Pinpoint the cell where the given text exists, returning its [X, Y] midpoint coordinate. 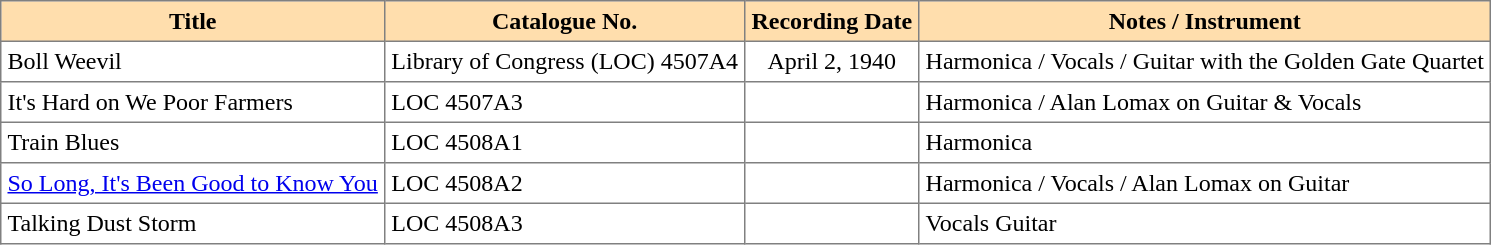
Train Blues [193, 142]
Harmonica / Alan Lomax on Guitar & Vocals [1205, 102]
Harmonica [1205, 142]
Talking Dust Storm [193, 223]
Title [193, 21]
LOC 4508A2 [565, 183]
Library of Congress (LOC) 4507A4 [565, 61]
It's Hard on We Poor Farmers [193, 102]
LOC 4508A3 [565, 223]
Harmonica / Vocals / Alan Lomax on Guitar [1205, 183]
Recording Date [832, 21]
Notes / Instrument [1205, 21]
LOC 4507A3 [565, 102]
Catalogue No. [565, 21]
LOC 4508A1 [565, 142]
Vocals Guitar [1205, 223]
April 2, 1940 [832, 61]
Harmonica / Vocals / Guitar with the Golden Gate Quartet [1205, 61]
So Long, It's Been Good to Know You [193, 183]
Boll Weevil [193, 61]
